Return the [x, y] coordinate for the center point of the cell that contains the specified text.  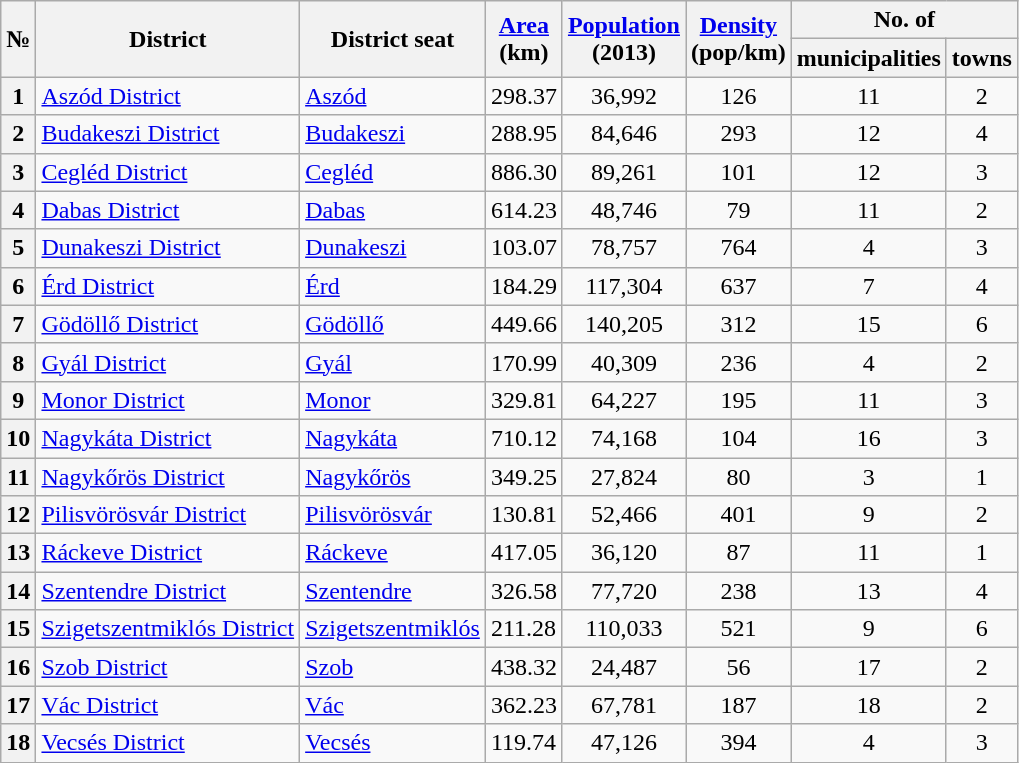
Pilisvörösvár District [168, 515]
Szentendre [393, 591]
614.23 [524, 210]
74,168 [624, 438]
Aszód [393, 96]
Vác [393, 705]
№ [18, 39]
Szigetszentmiklós [393, 629]
184.29 [524, 286]
No. of [904, 20]
Monor [393, 400]
67,781 [624, 705]
394 [739, 743]
Vecsés District [168, 743]
312 [739, 324]
104 [739, 438]
Szob District [168, 667]
5 [18, 248]
Nagykőrös District [168, 477]
Cegléd [393, 172]
Gyál District [168, 362]
Budakeszi [393, 134]
District [168, 39]
Nagykáta [393, 438]
municipalities [868, 58]
56 [739, 667]
288.95 [524, 134]
78,757 [624, 248]
438.32 [524, 667]
Vác District [168, 705]
Dunakeszi District [168, 248]
Ráckeve District [168, 553]
Nagykáta District [168, 438]
89,261 [624, 172]
27,824 [624, 477]
110,033 [624, 629]
Szob [393, 667]
710.12 [524, 438]
293 [739, 134]
Aszód District [168, 96]
187 [739, 705]
117,304 [624, 286]
Budakeszi District [168, 134]
119.74 [524, 743]
170.99 [524, 362]
36,992 [624, 96]
236 [739, 362]
349.25 [524, 477]
towns [982, 58]
298.37 [524, 96]
Szentendre District [168, 591]
417.05 [524, 553]
79 [739, 210]
130.81 [524, 515]
8 [18, 362]
326.58 [524, 591]
Dunakeszi [393, 248]
Nagykőrös [393, 477]
103.07 [524, 248]
Érd [393, 286]
64,227 [624, 400]
521 [739, 629]
52,466 [624, 515]
District seat [393, 39]
40,309 [624, 362]
101 [739, 172]
Gödöllő District [168, 324]
Ráckeve [393, 553]
Area(km) [524, 39]
Monor District [168, 400]
Vecsés [393, 743]
449.66 [524, 324]
24,487 [624, 667]
Gödöllő [393, 324]
329.81 [524, 400]
140,205 [624, 324]
Dabas [393, 210]
886.30 [524, 172]
126 [739, 96]
637 [739, 286]
14 [18, 591]
Population(2013) [624, 39]
Gyál [393, 362]
195 [739, 400]
Cegléd District [168, 172]
764 [739, 248]
48,746 [624, 210]
84,646 [624, 134]
211.28 [524, 629]
401 [739, 515]
77,720 [624, 591]
Density(pop/km) [739, 39]
Érd District [168, 286]
10 [18, 438]
36,120 [624, 553]
238 [739, 591]
362.23 [524, 705]
Szigetszentmiklós District [168, 629]
Pilisvörösvár [393, 515]
80 [739, 477]
47,126 [624, 743]
Dabas District [168, 210]
87 [739, 553]
